Identify which cell holds the provided text, then report its (x, y) central coordinate. 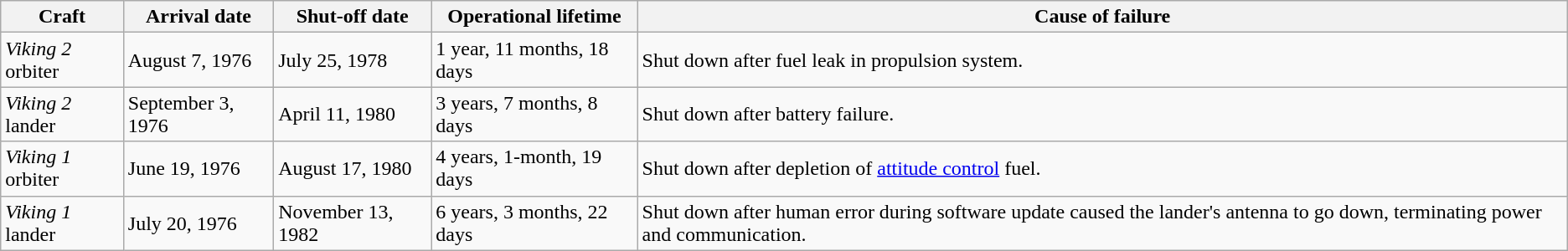
Shut down after human error during software update caused the lander's antenna to go down, terminating power and communication. (1102, 223)
Shut down after depletion of attitude control fuel. (1102, 169)
1 year, 11 months, 18 days (534, 60)
June 19, 1976 (198, 169)
Arrival date (198, 17)
Craft (62, 17)
Viking 2 lander (62, 114)
Viking 2 orbiter (62, 60)
3 years, 7 months, 8 days (534, 114)
Viking 1 orbiter (62, 169)
September 3, 1976 (198, 114)
April 11, 1980 (353, 114)
July 20, 1976 (198, 223)
Cause of failure (1102, 17)
Shut-off date (353, 17)
Operational lifetime (534, 17)
July 25, 1978 (353, 60)
6 years, 3 months, 22 days (534, 223)
November 13, 1982 (353, 223)
Shut down after battery failure. (1102, 114)
4 years, 1-month, 19 days (534, 169)
Shut down after fuel leak in propulsion system. (1102, 60)
August 17, 1980 (353, 169)
Viking 1 lander (62, 223)
August 7, 1976 (198, 60)
